Identify which cell holds the provided text, then report its (X, Y) central coordinate. 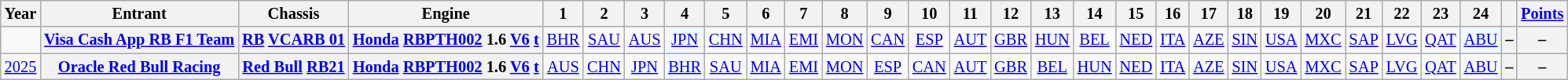
3 (644, 13)
Engine (446, 13)
18 (1245, 13)
19 (1281, 13)
Oracle Red Bull Racing (139, 67)
10 (929, 13)
13 (1052, 13)
Visa Cash App RB F1 Team (139, 40)
Entrant (139, 13)
4 (685, 13)
Red Bull RB21 (294, 67)
9 (888, 13)
15 (1136, 13)
17 (1209, 13)
12 (1011, 13)
RB VCARB 01 (294, 40)
11 (971, 13)
5 (726, 13)
6 (766, 13)
22 (1402, 13)
Year (20, 13)
14 (1095, 13)
1 (564, 13)
16 (1173, 13)
20 (1323, 13)
Chassis (294, 13)
2 (604, 13)
2025 (20, 67)
Points (1542, 13)
21 (1364, 13)
7 (803, 13)
8 (844, 13)
23 (1440, 13)
24 (1481, 13)
